Locate the cell with the specified text and output its [x, y] center coordinate. 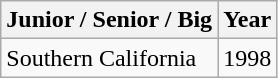
Junior / Senior / Big [110, 20]
Southern California [110, 58]
Year [248, 20]
1998 [248, 58]
